Provide the (x, y) coordinate of the cell's center where the given text is located.  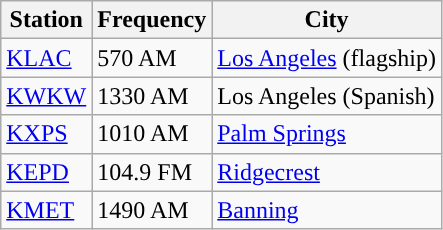
KEPD (46, 172)
KWKW (46, 96)
Los Angeles (Spanish) (327, 96)
1490 AM (152, 210)
Ridgecrest (327, 172)
570 AM (152, 58)
KMET (46, 210)
City (327, 20)
Palm Springs (327, 134)
1010 AM (152, 134)
104.9 FM (152, 172)
Banning (327, 210)
1330 AM (152, 96)
Station (46, 20)
KXPS (46, 134)
Los Angeles (flagship) (327, 58)
KLAC (46, 58)
Frequency (152, 20)
